Pinpoint the cell where the given text exists, returning its (X, Y) midpoint coordinate. 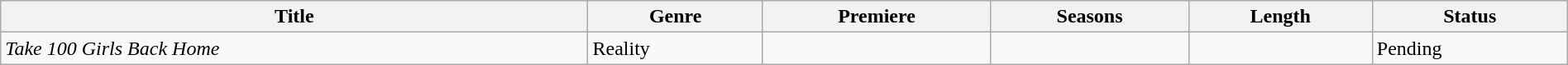
Status (1470, 17)
Pending (1470, 48)
Title (294, 17)
Reality (675, 48)
Seasons (1090, 17)
Take 100 Girls Back Home (294, 48)
Length (1280, 17)
Genre (675, 17)
Premiere (877, 17)
